Locate the cell with the specified text and output its (X, Y) center coordinate. 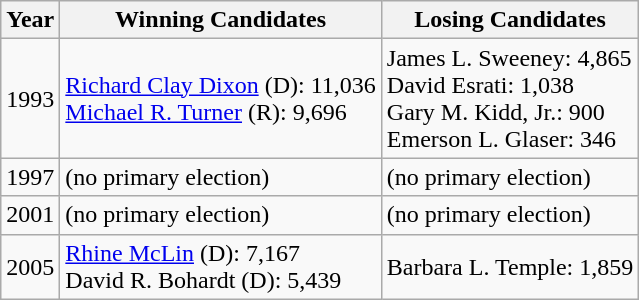
Winning Candidates (220, 20)
1997 (30, 177)
2005 (30, 266)
2001 (30, 215)
Richard Clay Dixon (D): 11,036Michael R. Turner (R): 9,696 (220, 98)
1993 (30, 98)
Year (30, 20)
James L. Sweeney: 4,865David Esrati: 1,038Gary M. Kidd, Jr.: 900Emerson L. Glaser: 346 (510, 98)
Barbara L. Temple: 1,859 (510, 266)
Rhine McLin (D): 7,167David R. Bohardt (D): 5,439 (220, 266)
Losing Candidates (510, 20)
